For the text-containing cell, return its midpoint in [x, y] coordinate format. 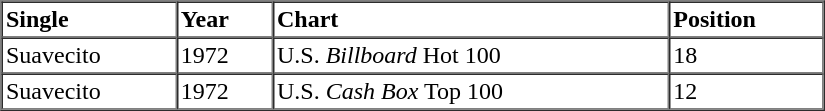
Single [90, 20]
U.S. Billboard Hot 100 [470, 56]
U.S. Cash Box Top 100 [470, 92]
12 [746, 92]
Year [224, 20]
Position [746, 20]
Chart [470, 20]
18 [746, 56]
